From the cell containing the given text, extract its center point as (x, y) coordinate. 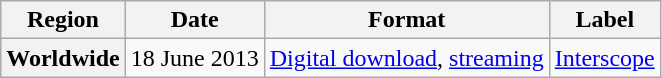
Format (406, 20)
Worldwide (63, 58)
Label (604, 20)
Date (194, 20)
18 June 2013 (194, 58)
Digital download, streaming (406, 58)
Region (63, 20)
Interscope (604, 58)
